Detect which cell encompasses the target text, then output its (X, Y) center coordinate. 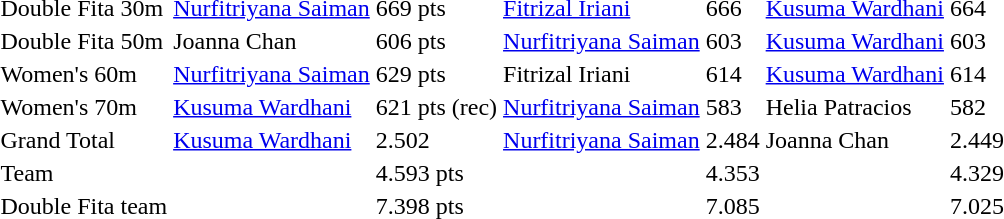
621 pts (rec) (436, 107)
606 pts (436, 41)
583 (732, 107)
2.484 (732, 140)
4.353 (732, 173)
Helia Patracios (854, 107)
4.593 pts (436, 173)
603 (732, 41)
614 (732, 74)
2.502 (436, 140)
629 pts (436, 74)
Fitrizal Iriani (602, 74)
